Identify which cell holds the provided text, then report its [x, y] central coordinate. 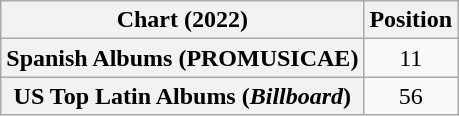
Position [411, 20]
Chart (2022) [182, 20]
US Top Latin Albums (Billboard) [182, 96]
56 [411, 96]
11 [411, 58]
Spanish Albums (PROMUSICAE) [182, 58]
